Scan for the cell matching the given text and deliver its (x, y) coordinate at center. 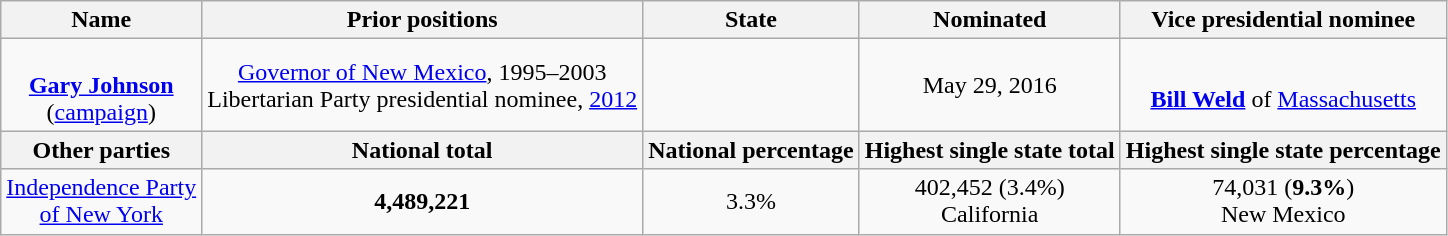
Highest single state total (990, 150)
Independence Party of New York (102, 202)
May 29, 2016 (990, 85)
Nominated (990, 20)
Prior positions (422, 20)
Highest single state percentage (1283, 150)
Other parties (102, 150)
Gary Johnson(campaign) (102, 85)
402,452 (3.4%)California (990, 202)
3.3% (752, 202)
National percentage (752, 150)
Bill Weld of Massachusetts (1283, 85)
4,489,221 (422, 202)
National total (422, 150)
Vice presidential nominee (1283, 20)
Name (102, 20)
Governor of New Mexico, 1995–2003 Libertarian Party presidential nominee, 2012 (422, 85)
74,031 (9.3%)New Mexico (1283, 202)
State (752, 20)
